Search for the cell housing the specified text and yield its [x, y] center coordinate. 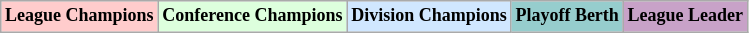
League Leader [685, 16]
Division Champions [429, 16]
Playoff Berth [567, 16]
Conference Champions [252, 16]
League Champions [80, 16]
